Detect which cell encompasses the target text, then output its [X, Y] center coordinate. 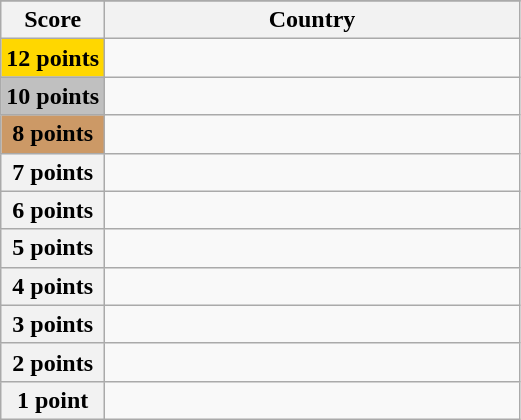
2 points [53, 362]
1 point [53, 400]
3 points [53, 324]
Score [53, 20]
6 points [53, 210]
5 points [53, 248]
10 points [53, 96]
Country [312, 20]
4 points [53, 286]
8 points [53, 134]
12 points [53, 58]
7 points [53, 172]
